Search for the cell housing the specified text and yield its (X, Y) center coordinate. 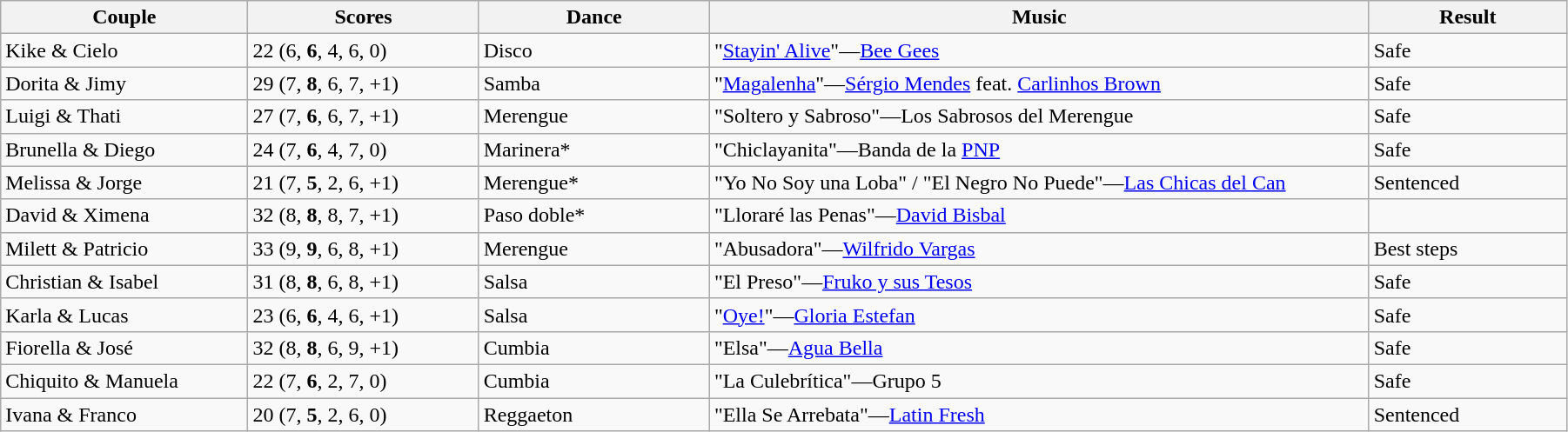
31 (8, 8, 6, 8, +1) (364, 282)
Chiquito & Manuela (124, 381)
"Stayin' Alive"—Bee Gees (1039, 50)
"Chiclayanita"—Banda de la PNP (1039, 150)
Scores (364, 17)
29 (7, 8, 6, 7, +1) (364, 83)
"Magalenha"—Sérgio Mendes feat. Carlinhos Brown (1039, 83)
"La Culebrítica"—Grupo 5 (1039, 381)
Music (1039, 17)
22 (6, 6, 4, 6, 0) (364, 50)
23 (6, 6, 4, 6, +1) (364, 315)
21 (7, 5, 2, 6, +1) (364, 183)
Merengue* (593, 183)
"Yo No Soy una Loba" / "El Negro No Puede"—Las Chicas del Can (1039, 183)
33 (9, 9, 6, 8, +1) (364, 249)
Karla & Lucas (124, 315)
Fiorella & José (124, 348)
Marinera* (593, 150)
Paso doble* (593, 216)
Christian & Isabel (124, 282)
Dance (593, 17)
"Elsa"—Agua Bella (1039, 348)
27 (7, 6, 6, 7, +1) (364, 116)
"El Preso"—Fruko y sus Tesos (1039, 282)
Kike & Cielo (124, 50)
Disco (593, 50)
"Ella Se Arrebata"—Latin Fresh (1039, 415)
Melissa & Jorge (124, 183)
Brunella & Diego (124, 150)
Result (1467, 17)
"Lloraré las Penas"—David Bisbal (1039, 216)
Best steps (1467, 249)
"Abusadora"—Wilfrido Vargas (1039, 249)
Couple (124, 17)
32 (8, 8, 8, 7, +1) (364, 216)
Milett & Patricio (124, 249)
Ivana & Franco (124, 415)
Reggaeton (593, 415)
22 (7, 6, 2, 7, 0) (364, 381)
24 (7, 6, 4, 7, 0) (364, 150)
32 (8, 8, 6, 9, +1) (364, 348)
"Oye!"—Gloria Estefan (1039, 315)
"Soltero y Sabroso"—Los Sabrosos del Merengue (1039, 116)
Luigi & Thati (124, 116)
Dorita & Jimy (124, 83)
20 (7, 5, 2, 6, 0) (364, 415)
David & Ximena (124, 216)
Samba (593, 83)
